Identify which cell holds the provided text, then report its (x, y) central coordinate. 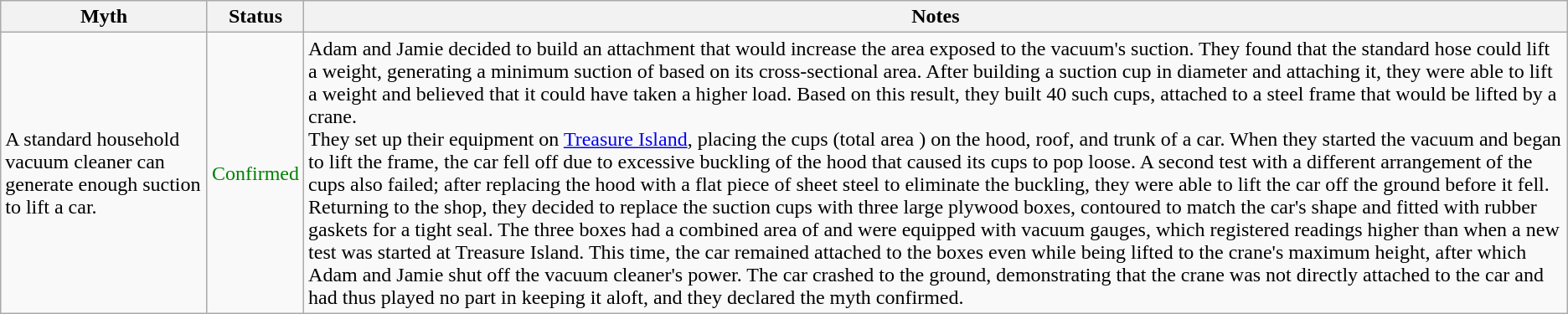
Confirmed (255, 172)
A standard household vacuum cleaner can generate enough suction to lift a car. (104, 172)
Myth (104, 17)
Notes (936, 17)
Status (255, 17)
